From the cell containing the given text, extract its center point as (x, y) coordinate. 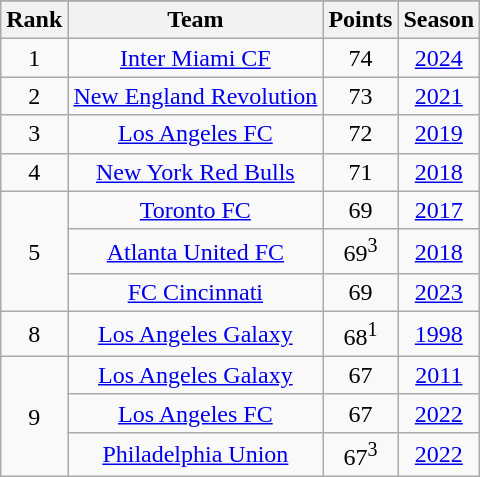
2011 (439, 375)
2021 (439, 96)
1 (34, 58)
71 (360, 172)
8 (34, 334)
Toronto FC (196, 210)
74 (360, 58)
9 (34, 416)
Philadelphia Union (196, 454)
Rank (34, 20)
New England Revolution (196, 96)
2024 (439, 58)
73 (360, 96)
2 (34, 96)
72 (360, 134)
2017 (439, 210)
681 (360, 334)
New York Red Bulls (196, 172)
Inter Miami CF (196, 58)
Season (439, 20)
3 (34, 134)
673 (360, 454)
Atlanta United FC (196, 252)
693 (360, 252)
5 (34, 252)
Points (360, 20)
1998 (439, 334)
FC Cincinnati (196, 293)
2019 (439, 134)
4 (34, 172)
Team (196, 20)
2023 (439, 293)
